Search for the cell housing the specified text and yield its (x, y) center coordinate. 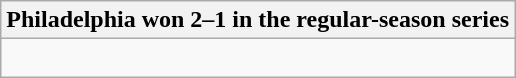
Philadelphia won 2–1 in the regular-season series (258, 20)
